From the cell containing the given text, extract its center point as [x, y] coordinate. 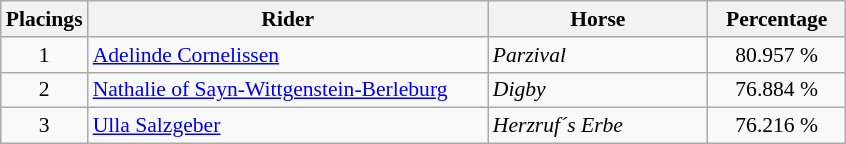
Nathalie of Sayn-Wittgenstein-Berleburg [288, 90]
2 [44, 90]
Rider [288, 19]
Adelinde Cornelissen [288, 55]
76.216 % [777, 126]
1 [44, 55]
Parzival [598, 55]
Digby [598, 90]
Percentage [777, 19]
Herzruf´s Erbe [598, 126]
Horse [598, 19]
3 [44, 126]
Placings [44, 19]
76.884 % [777, 90]
Ulla Salzgeber [288, 126]
80.957 % [777, 55]
